From the cell containing the given text, extract its center point as (x, y) coordinate. 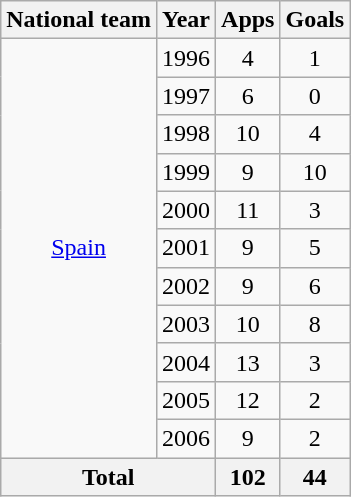
Year (186, 20)
5 (315, 248)
2000 (186, 210)
Total (108, 477)
National team (79, 20)
1999 (186, 172)
1 (315, 58)
Goals (315, 20)
44 (315, 477)
102 (248, 477)
2001 (186, 248)
13 (248, 362)
1997 (186, 96)
2004 (186, 362)
11 (248, 210)
1996 (186, 58)
2003 (186, 324)
8 (315, 324)
12 (248, 400)
2006 (186, 438)
Apps (248, 20)
2002 (186, 286)
1998 (186, 134)
2005 (186, 400)
0 (315, 96)
Spain (79, 248)
